Identify which cell holds the provided text, then report its (X, Y) central coordinate. 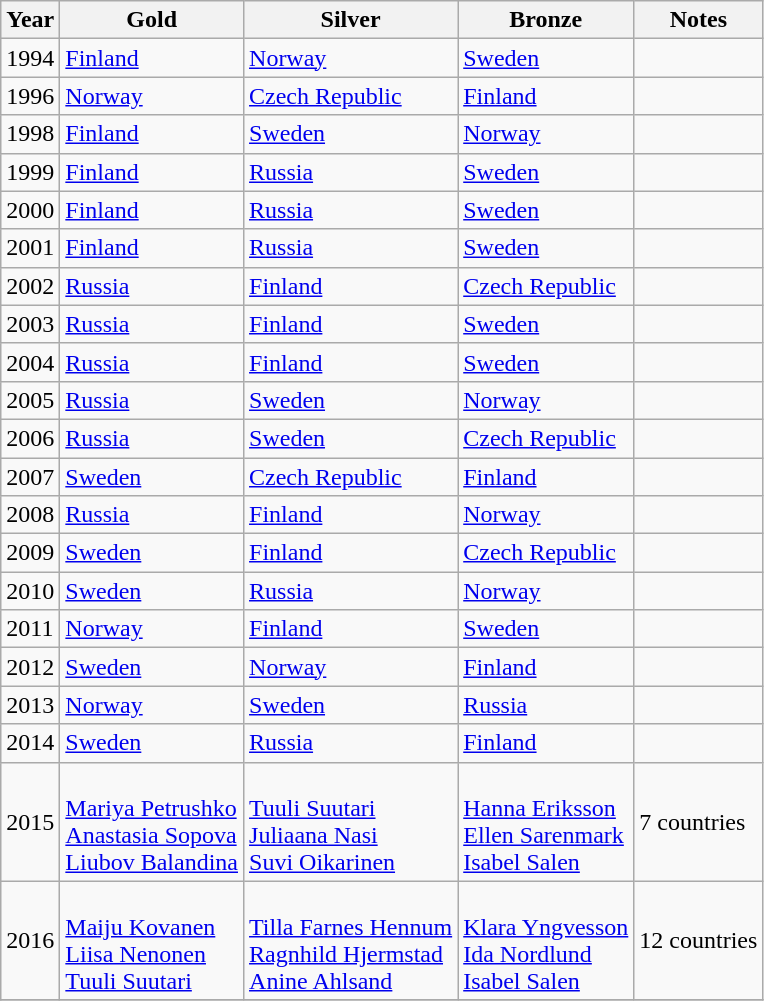
Bronze (546, 20)
2013 (30, 705)
12 countries (698, 940)
2008 (30, 515)
1996 (30, 96)
Gold (152, 20)
2015 (30, 822)
1998 (30, 134)
Notes (698, 20)
2000 (30, 210)
1999 (30, 172)
2011 (30, 629)
2004 (30, 362)
Klara Yngvesson Ida Nordlund Isabel Salen (546, 940)
2009 (30, 553)
7 countries (698, 822)
2012 (30, 667)
2005 (30, 400)
1994 (30, 58)
Hanna Eriksson Ellen Sarenmark Isabel Salen (546, 822)
2014 (30, 743)
Year (30, 20)
Mariya Petrushko Anastasia Sopova Liubov Balandina (152, 822)
Maiju Kovanen Liisa Nenonen Tuuli Suutari (152, 940)
2006 (30, 438)
2007 (30, 477)
2016 (30, 940)
Tuuli Suutari Juliaana Nasi Suvi Oikarinen (351, 822)
2003 (30, 324)
2001 (30, 248)
Silver (351, 20)
2010 (30, 591)
Tilla Farnes Hennum Ragnhild Hjermstad Anine Ahlsand (351, 940)
2002 (30, 286)
